Search for the cell housing the specified text and yield its (x, y) center coordinate. 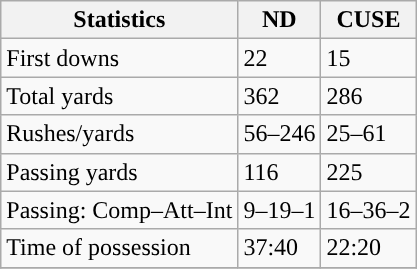
25–61 (368, 134)
ND (280, 20)
Rushes/yards (120, 134)
Time of possession (120, 248)
56–246 (280, 134)
Passing: Comp–Att–Int (120, 210)
37:40 (280, 248)
362 (280, 96)
Statistics (120, 20)
16–36–2 (368, 210)
Total yards (120, 96)
First downs (120, 58)
225 (368, 172)
22 (280, 58)
Passing yards (120, 172)
286 (368, 96)
22:20 (368, 248)
116 (280, 172)
15 (368, 58)
CUSE (368, 20)
9–19–1 (280, 210)
